Capture the cell that displays the provided text and extract its (X, Y) central coordinate. 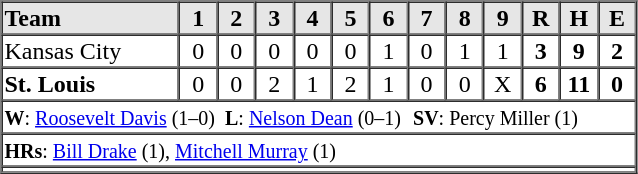
H (579, 18)
5 (350, 18)
W: Roosevelt Davis (1–0) L: Nelson Dean (0–1) SV: Percy Miller (1) (319, 116)
St. Louis (91, 84)
R (541, 18)
8 (465, 18)
4 (312, 18)
7 (427, 18)
11 (579, 84)
HRs: Bill Drake (1), Mitchell Murray (1) (319, 150)
X (503, 84)
Team (91, 18)
Kansas City (91, 50)
E (617, 18)
